From the cell containing the given text, extract its center point as [x, y] coordinate. 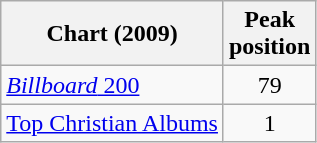
Billboard 200 [112, 85]
79 [269, 85]
Peakposition [269, 34]
Top Christian Albums [112, 123]
Chart (2009) [112, 34]
1 [269, 123]
